Capture the cell that displays the provided text and extract its (x, y) central coordinate. 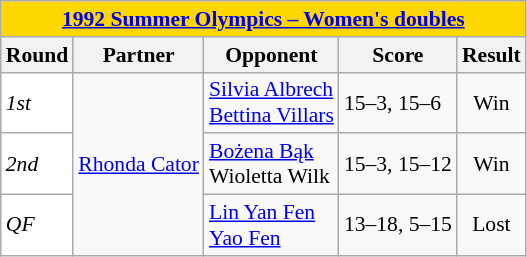
1992 Summer Olympics – Women's doubles (264, 19)
Rhonda Cator (138, 164)
Lost (492, 226)
15–3, 15–12 (398, 164)
Bożena Bąk Wioletta Wilk (272, 164)
QF (38, 226)
Result (492, 55)
Silvia Albrech Bettina Villars (272, 102)
1st (38, 102)
15–3, 15–6 (398, 102)
Partner (138, 55)
2nd (38, 164)
Score (398, 55)
Opponent (272, 55)
Round (38, 55)
Lin Yan Fen Yao Fen (272, 226)
13–18, 5–15 (398, 226)
